Capture the cell that displays the provided text and extract its (X, Y) central coordinate. 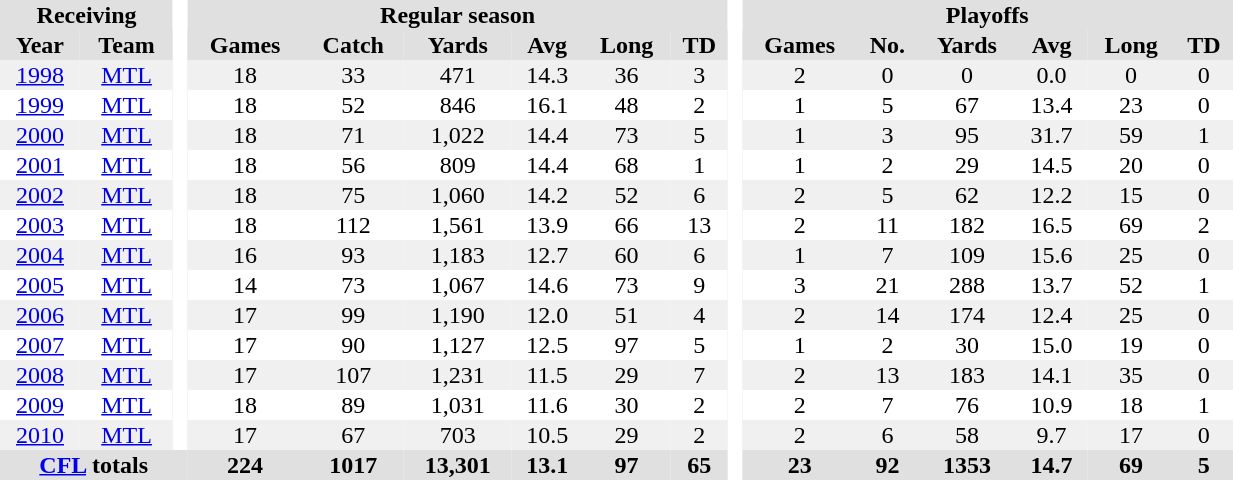
99 (354, 315)
9.7 (1052, 435)
59 (1131, 135)
288 (968, 285)
13.4 (1052, 105)
809 (458, 165)
15.0 (1052, 345)
11 (887, 225)
2005 (40, 285)
224 (245, 465)
2010 (40, 435)
93 (354, 255)
33 (354, 75)
2003 (40, 225)
10.5 (548, 435)
846 (458, 105)
16 (245, 255)
48 (626, 105)
95 (968, 135)
14.3 (548, 75)
15 (1131, 195)
CFL totals (94, 465)
1017 (354, 465)
60 (626, 255)
109 (968, 255)
36 (626, 75)
14.5 (1052, 165)
2002 (40, 195)
Catch (354, 45)
2000 (40, 135)
Team (126, 45)
16.1 (548, 105)
Regular season (457, 15)
21 (887, 285)
62 (968, 195)
1,561 (458, 225)
No. (887, 45)
107 (354, 375)
1,127 (458, 345)
13.1 (548, 465)
14.2 (548, 195)
12.2 (1052, 195)
35 (1131, 375)
14.1 (1052, 375)
Playoffs (987, 15)
90 (354, 345)
13.7 (1052, 285)
16.5 (1052, 225)
112 (354, 225)
4 (700, 315)
174 (968, 315)
9 (700, 285)
14.6 (548, 285)
58 (968, 435)
1,060 (458, 195)
19 (1131, 345)
2001 (40, 165)
0.0 (1052, 75)
51 (626, 315)
2009 (40, 405)
1,022 (458, 135)
703 (458, 435)
89 (354, 405)
12.5 (548, 345)
471 (458, 75)
66 (626, 225)
1353 (968, 465)
71 (354, 135)
20 (1131, 165)
12.4 (1052, 315)
65 (700, 465)
2006 (40, 315)
68 (626, 165)
56 (354, 165)
2007 (40, 345)
Receiving (86, 15)
12.7 (548, 255)
1,183 (458, 255)
10.9 (1052, 405)
11.6 (548, 405)
76 (968, 405)
11.5 (548, 375)
1,231 (458, 375)
1999 (40, 105)
182 (968, 225)
1,190 (458, 315)
2008 (40, 375)
13,301 (458, 465)
1,031 (458, 405)
15.6 (1052, 255)
12.0 (548, 315)
31.7 (1052, 135)
92 (887, 465)
14.7 (1052, 465)
183 (968, 375)
2004 (40, 255)
13.9 (548, 225)
1,067 (458, 285)
1998 (40, 75)
75 (354, 195)
Year (40, 45)
